Locate the cell with the specified text and output its [X, Y] center coordinate. 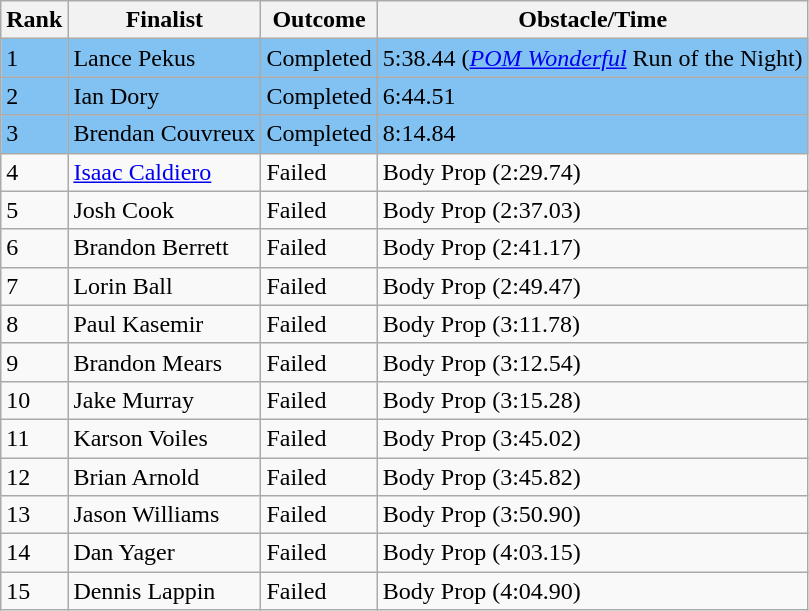
1 [34, 58]
8:14.84 [592, 134]
Jake Murray [164, 400]
2 [34, 96]
5 [34, 210]
Brandon Berrett [164, 248]
8 [34, 324]
7 [34, 286]
Body Prop (4:04.90) [592, 591]
Dennis Lappin [164, 591]
Finalist [164, 20]
Ian Dory [164, 96]
14 [34, 553]
Rank [34, 20]
Brendan Couvreux [164, 134]
Body Prop (2:41.17) [592, 248]
10 [34, 400]
Body Prop (4:03.15) [592, 553]
3 [34, 134]
4 [34, 172]
6 [34, 248]
Isaac Caldiero [164, 172]
6:44.51 [592, 96]
15 [34, 591]
Lorin Ball [164, 286]
13 [34, 515]
Body Prop (3:45.02) [592, 438]
9 [34, 362]
Body Prop (3:15.28) [592, 400]
Josh Cook [164, 210]
12 [34, 477]
Paul Kasemir [164, 324]
Body Prop (2:49.47) [592, 286]
Outcome [319, 20]
Jason Williams [164, 515]
Lance Pekus [164, 58]
Brandon Mears [164, 362]
Karson Voiles [164, 438]
11 [34, 438]
Body Prop (3:12.54) [592, 362]
Obstacle/Time [592, 20]
Dan Yager [164, 553]
Body Prop (2:37.03) [592, 210]
5:38.44 (POM Wonderful Run of the Night) [592, 58]
Body Prop (3:45.82) [592, 477]
Brian Arnold [164, 477]
Body Prop (3:11.78) [592, 324]
Body Prop (3:50.90) [592, 515]
Body Prop (2:29.74) [592, 172]
